From the cell containing the given text, extract its center point as (x, y) coordinate. 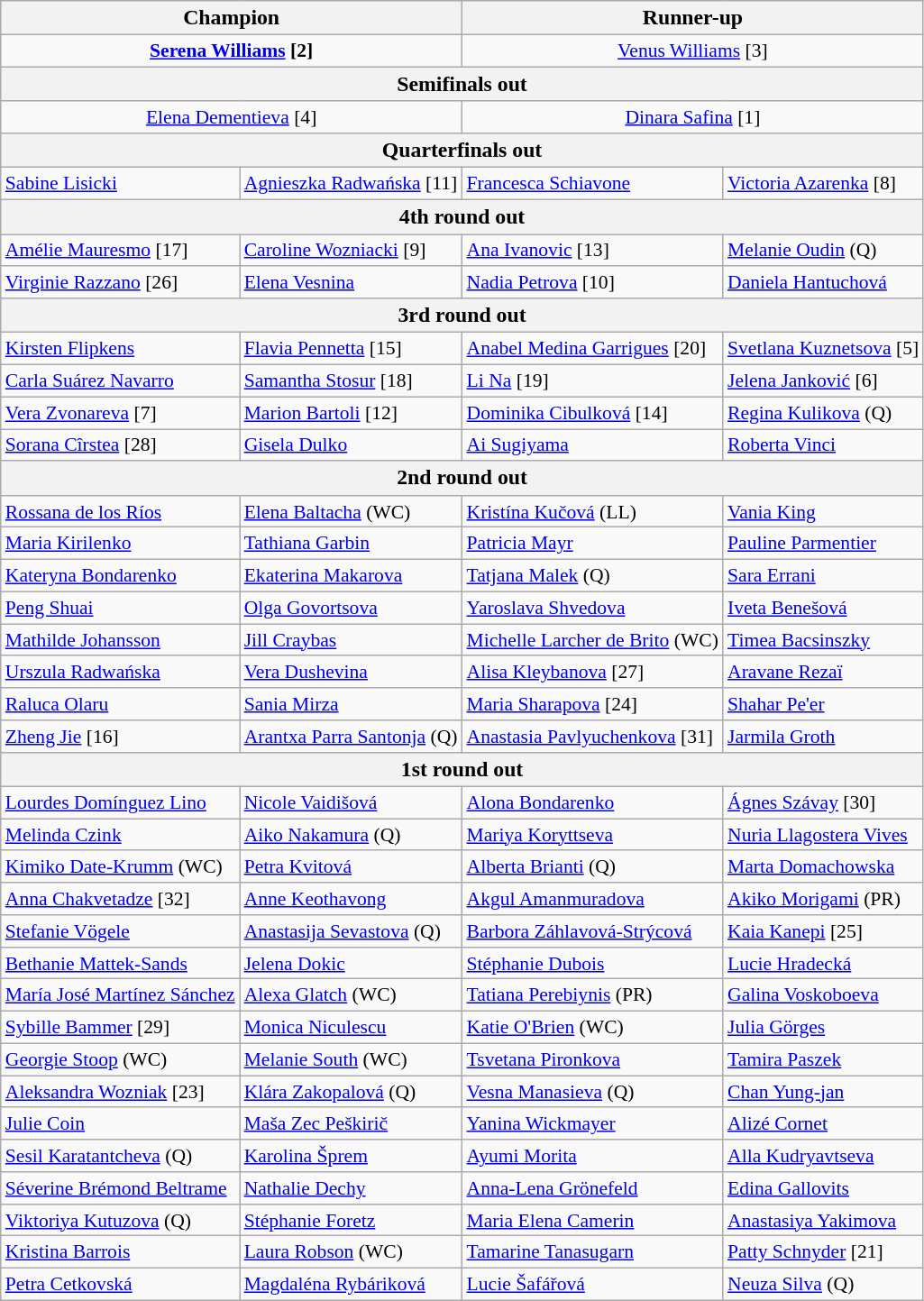
Alizé Cornet (823, 1124)
Alona Bondarenko (593, 803)
Kirsten Flipkens (121, 349)
Sorana Cîrstea [28] (121, 445)
Ana Ivanovic [13] (593, 251)
Sesil Karatantcheva (Q) (121, 1156)
Dinara Safina [1] (693, 118)
Aiko Nakamura (Q) (352, 835)
Nathalie Dechy (352, 1188)
Marion Bartoli [12] (352, 413)
Melanie South (WC) (352, 1060)
Rossana de los Ríos (121, 512)
Alisa Kleybanova [27] (593, 673)
Elena Vesnina (352, 283)
Magdaléna Rybáriková (352, 1285)
2nd round out (462, 479)
Julie Coin (121, 1124)
Svetlana Kuznetsova [5] (823, 349)
Vesna Manasieva (Q) (593, 1092)
Anastasia Pavlyuchenkova [31] (593, 737)
4th round out (462, 217)
Virginie Razzano [26] (121, 283)
Julia Görges (823, 1028)
Lourdes Domínguez Lino (121, 803)
Kimiko Date-Krumm (WC) (121, 867)
Tatiana Perebiynis (PR) (593, 995)
Anne Keothavong (352, 899)
Lucie Šafářová (593, 1285)
Bethanie Mattek-Sands (121, 964)
Pauline Parmentier (823, 544)
Jill Craybas (352, 640)
Melanie Oudin (Q) (823, 251)
Petra Kvitová (352, 867)
Zheng Jie [16] (121, 737)
Michelle Larcher de Brito (WC) (593, 640)
Yanina Wickmayer (593, 1124)
Ayumi Morita (593, 1156)
Nicole Vaidišová (352, 803)
Kateryna Bondarenko (121, 576)
Karolina Šprem (352, 1156)
Georgie Stoop (WC) (121, 1060)
Tamira Paszek (823, 1060)
Mariya Koryttseva (593, 835)
Alla Kudryavtseva (823, 1156)
Gisela Dulko (352, 445)
Viktoriya Kutuzova (Q) (121, 1221)
Ai Sugiyama (593, 445)
Aleksandra Wozniak [23] (121, 1092)
Jarmila Groth (823, 737)
Nadia Petrova [10] (593, 283)
Raluca Olaru (121, 704)
Dominika Cibulková [14] (593, 413)
Katie O'Brien (WC) (593, 1028)
Roberta Vinci (823, 445)
Iveta Benešová (823, 608)
Kaia Kanepi [25] (823, 931)
Kristina Barrois (121, 1252)
Daniela Hantuchová (823, 283)
Serena Williams [2] (232, 51)
Anna-Lena Grönefeld (593, 1188)
Mathilde Johansson (121, 640)
Akgul Amanmuradova (593, 899)
Edina Gallovits (823, 1188)
Barbora Záhlavová-Strýcová (593, 931)
Anastasija Sevastova (Q) (352, 931)
Anabel Medina Garrigues [20] (593, 349)
Jelena Janković [6] (823, 381)
Aravane Rezaï (823, 673)
Anastasiya Yakimova (823, 1221)
Galina Voskoboeva (823, 995)
1st round out (462, 770)
Champion (232, 18)
Stéphanie Foretz (352, 1221)
Vera Dushevina (352, 673)
Urszula Radwańska (121, 673)
Carla Suárez Navarro (121, 381)
Sara Errani (823, 576)
Laura Robson (WC) (352, 1252)
Ágnes Szávay [30] (823, 803)
Maša Zec Peškirič (352, 1124)
Lucie Hradecká (823, 964)
Sybille Bammer [29] (121, 1028)
Shahar Pe'er (823, 704)
Anna Chakvetadze [32] (121, 899)
Arantxa Parra Santonja (Q) (352, 737)
Semifinals out (462, 85)
Kristína Kučová (LL) (593, 512)
Victoria Azarenka [8] (823, 184)
Yaroslava Shvedova (593, 608)
Tatjana Malek (Q) (593, 576)
Tathiana Garbin (352, 544)
Chan Yung-jan (823, 1092)
Melinda Czink (121, 835)
Alberta Brianti (Q) (593, 867)
Patty Schnyder [21] (823, 1252)
Runner-up (693, 18)
Quarterfinals out (462, 151)
Agnieszka Radwańska [11] (352, 184)
Klára Zakopalová (Q) (352, 1092)
Maria Elena Camerin (593, 1221)
Venus Williams [3] (693, 51)
Akiko Morigami (PR) (823, 899)
Flavia Pennetta [15] (352, 349)
Jelena Dokic (352, 964)
Petra Cetkovská (121, 1285)
Alexa Glatch (WC) (352, 995)
Ekaterina Makarova (352, 576)
Olga Govortsova (352, 608)
Stefanie Vögele (121, 931)
Tsvetana Pironkova (593, 1060)
Sabine Lisicki (121, 184)
Séverine Brémond Beltrame (121, 1188)
Regina Kulikova (Q) (823, 413)
Li Na [19] (593, 381)
Elena Dementieva [4] (232, 118)
Neuza Silva (Q) (823, 1285)
Stéphanie Dubois (593, 964)
Tamarine Tanasugarn (593, 1252)
Francesca Schiavone (593, 184)
Amélie Mauresmo [17] (121, 251)
Caroline Wozniacki [9] (352, 251)
Elena Baltacha (WC) (352, 512)
María José Martínez Sánchez (121, 995)
Marta Domachowska (823, 867)
Vera Zvonareva [7] (121, 413)
3rd round out (462, 316)
Vania King (823, 512)
Timea Bacsinszky (823, 640)
Maria Kirilenko (121, 544)
Samantha Stosur [18] (352, 381)
Patricia Mayr (593, 544)
Maria Sharapova [24] (593, 704)
Sania Mirza (352, 704)
Nuria Llagostera Vives (823, 835)
Peng Shuai (121, 608)
Monica Niculescu (352, 1028)
